Search for the cell housing the specified text and yield its (x, y) center coordinate. 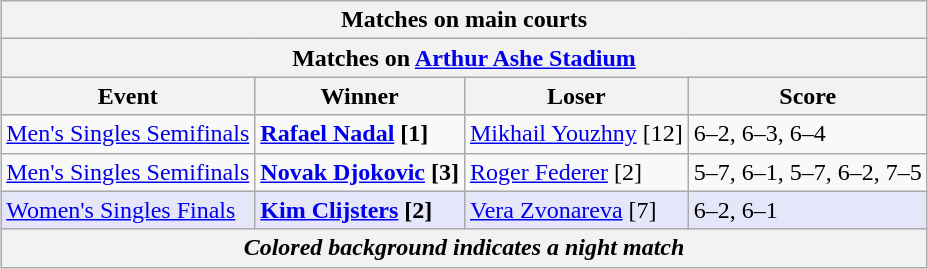
Vera Zvonareva [7] (576, 210)
6–2, 6–3, 6–4 (808, 134)
Matches on main courts (464, 20)
6–2, 6–1 (808, 210)
Women's Singles Finals (128, 210)
Score (808, 96)
Colored background indicates a night match (464, 248)
5–7, 6–1, 5–7, 6–2, 7–5 (808, 172)
Kim Clijsters [2] (360, 210)
Novak Djokovic [3] (360, 172)
Mikhail Youzhny [12] (576, 134)
Winner (360, 96)
Rafael Nadal [1] (360, 134)
Roger Federer [2] (576, 172)
Event (128, 96)
Matches on Arthur Ashe Stadium (464, 58)
Loser (576, 96)
